Identify which cell holds the provided text, then report its (x, y) central coordinate. 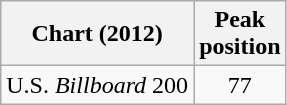
77 (240, 85)
Peakposition (240, 34)
Chart (2012) (98, 34)
U.S. Billboard 200 (98, 85)
